Output the [x, y] coordinate of the center of the cell containing the given text.  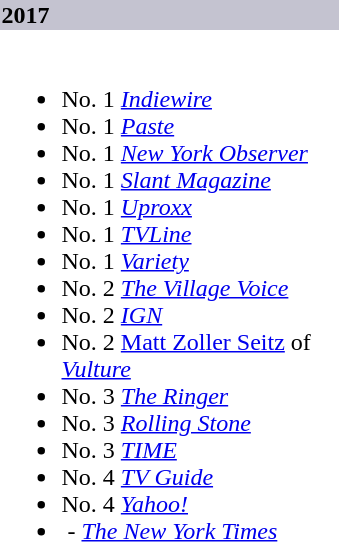
2017 [170, 15]
